Return (x, y) of the center of cell containing provided text 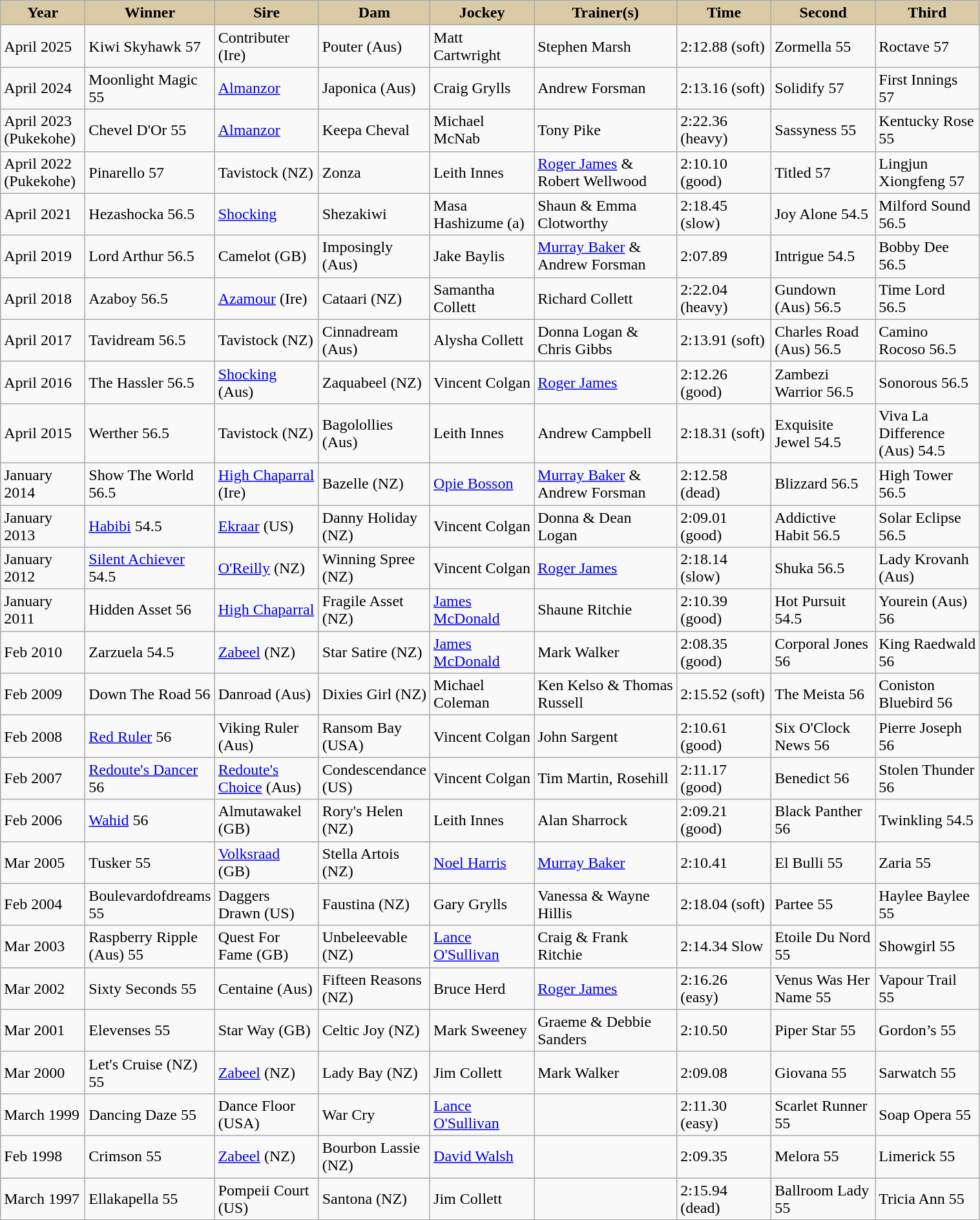
O'Reilly (NZ) (266, 569)
The Meista 56 (823, 694)
Feb 2010 (43, 653)
Andrew Campbell (606, 433)
Addictive Habit 56.5 (823, 526)
2:10.41 (724, 862)
Donna & Dean Logan (606, 526)
Raspberry Ripple (Aus) 55 (150, 946)
Bourbon Lassie (NZ) (374, 1157)
Piper Star 55 (823, 1030)
Feb 2006 (43, 821)
Show The World 56.5 (150, 483)
Dixies Girl (NZ) (374, 694)
Alysha Collett (482, 340)
2:12.88 (soft) (724, 47)
Dam (374, 13)
2:16.26 (easy) (724, 989)
Stephen Marsh (606, 47)
2:08.35 (good) (724, 653)
Limerick 55 (928, 1157)
Silent Achiever 54.5 (150, 569)
John Sargent (606, 737)
Solar Eclipse 56.5 (928, 526)
Hidden Asset 56 (150, 610)
Kiwi Skyhawk 57 (150, 47)
2:10.61 (good) (724, 737)
Feb 2008 (43, 737)
Danroad (Aus) (266, 694)
Ekraar (US) (266, 526)
Twinkling 54.5 (928, 821)
Michael McNab (482, 131)
Samantha Collett (482, 299)
Zonza (374, 172)
Japonica (Aus) (374, 88)
Bobby Dee 56.5 (928, 256)
Tricia Ann 55 (928, 1198)
Time Lord 56.5 (928, 299)
Werther 56.5 (150, 433)
2:15.94 (dead) (724, 1198)
Sonorous 56.5 (928, 383)
Hot Pursuit 54.5 (823, 610)
King Raedwald 56 (928, 653)
Six O'Clock News 56 (823, 737)
Jockey (482, 13)
2:12.58 (dead) (724, 483)
Alan Sharrock (606, 821)
Azamour (Ire) (266, 299)
Zarzuela 54.5 (150, 653)
2:14.34 Slow (724, 946)
March 1999 (43, 1114)
2:11.17 (good) (724, 778)
High Chaparral (Ire) (266, 483)
Cinnadream (Aus) (374, 340)
2:09.35 (724, 1157)
Charles Road (Aus) 56.5 (823, 340)
Tavidream 56.5 (150, 340)
Third (928, 13)
Milford Sound 56.5 (928, 215)
April 2016 (43, 383)
2:18.31 (soft) (724, 433)
2:22.36 (heavy) (724, 131)
January 2012 (43, 569)
Year (43, 13)
Elevenses 55 (150, 1030)
Tony Pike (606, 131)
Down The Road 56 (150, 694)
Unbeleevable (NZ) (374, 946)
Giovana 55 (823, 1073)
Let's Cruise (NZ) 55 (150, 1073)
Black Panther 56 (823, 821)
Michael Coleman (482, 694)
Soap Opera 55 (928, 1114)
Haylee Baylee 55 (928, 905)
Zaquabeel (NZ) (374, 383)
Solidify 57 (823, 88)
Lady Krovanh (Aus) (928, 569)
Redoute's Dancer 56 (150, 778)
January 2013 (43, 526)
Jake Baylis (482, 256)
Mark Sweeney (482, 1030)
Second (823, 13)
Exquisite Jewel 54.5 (823, 433)
Richard Collett (606, 299)
Bruce Herd (482, 989)
Camino Rocoso 56.5 (928, 340)
April 2015 (43, 433)
Roger James & Robert Wellwood (606, 172)
2:18.45 (slow) (724, 215)
Zambezi Warrior 56.5 (823, 383)
January 2011 (43, 610)
Santona (NZ) (374, 1198)
Cataari (NZ) (374, 299)
Tim Martin, Rosehill (606, 778)
Star Way (GB) (266, 1030)
2:15.52 (soft) (724, 694)
Mar 2001 (43, 1030)
Danny Holiday (NZ) (374, 526)
Hezashocka 56.5 (150, 215)
Imposingly (Aus) (374, 256)
Craig & Frank Ritchie (606, 946)
High Tower 56.5 (928, 483)
Centaine (Aus) (266, 989)
Feb 2009 (43, 694)
Dancing Daze 55 (150, 1114)
Vanessa & Wayne Hillis (606, 905)
Mar 2002 (43, 989)
Shocking (Aus) (266, 383)
2:18.04 (soft) (724, 905)
Gary Grylls (482, 905)
Etoile Du Nord 55 (823, 946)
Shezakiwi (374, 215)
Sarwatch 55 (928, 1073)
April 2022 (Pukekohe) (43, 172)
April 2024 (43, 88)
Sassyness 55 (823, 131)
April 2021 (43, 215)
Viking Ruler (Aus) (266, 737)
2:10.39 (good) (724, 610)
Red Ruler 56 (150, 737)
Gundown (Aus) 56.5 (823, 299)
Azaboy 56.5 (150, 299)
Sire (266, 13)
Shaun & Emma Clotworthy (606, 215)
Redoute's Choice (Aus) (266, 778)
Lord Arthur 56.5 (150, 256)
2:09.21 (good) (724, 821)
Shaune Ritchie (606, 610)
Zaria 55 (928, 862)
2:18.14 (slow) (724, 569)
Andrew Forsman (606, 88)
Kentucky Rose 55 (928, 131)
2:09.08 (724, 1073)
Shocking (266, 215)
Sixty Seconds 55 (150, 989)
Pierre Joseph 56 (928, 737)
2:12.26 (good) (724, 383)
Volksraad (GB) (266, 862)
Lingjun Xiongfeng 57 (928, 172)
2:09.01 (good) (724, 526)
Moonlight Magic 55 (150, 88)
Craig Grylls (482, 88)
Rory's Helen (NZ) (374, 821)
Venus Was Her Name 55 (823, 989)
Ken Kelso & Thomas Russell (606, 694)
Crimson 55 (150, 1157)
Time (724, 13)
2:13.16 (soft) (724, 88)
Masa Hashizume (a) (482, 215)
2:11.30 (easy) (724, 1114)
Pinarello 57 (150, 172)
Trainer(s) (606, 13)
April 2025 (43, 47)
Partee 55 (823, 905)
Celtic Joy (NZ) (374, 1030)
El Bulli 55 (823, 862)
Faustina (NZ) (374, 905)
Benedict 56 (823, 778)
Winning Spree (NZ) (374, 569)
Stella Artois (NZ) (374, 862)
Feb 1998 (43, 1157)
Tusker 55 (150, 862)
Bagolollies (Aus) (374, 433)
Ballroom Lady 55 (823, 1198)
Boulevardofdreams 55 (150, 905)
Daggers Drawn (US) (266, 905)
Quest For Fame (GB) (266, 946)
April 2017 (43, 340)
Intrigue 54.5 (823, 256)
April 2018 (43, 299)
Star Satire (NZ) (374, 653)
Habibi 54.5 (150, 526)
2:13.91 (soft) (724, 340)
2:22.04 (heavy) (724, 299)
Pompeii Court (US) (266, 1198)
April 2023 (Pukekohe) (43, 131)
Coniston Bluebird 56 (928, 694)
Showgirl 55 (928, 946)
Roctave 57 (928, 47)
2:10.10 (good) (724, 172)
April 2019 (43, 256)
Lady Bay (NZ) (374, 1073)
Noel Harris (482, 862)
Graeme & Debbie Sanders (606, 1030)
Winner (150, 13)
March 1997 (43, 1198)
Corporal Jones 56 (823, 653)
Bazelle (NZ) (374, 483)
David Walsh (482, 1157)
Pouter (Aus) (374, 47)
The Hassler 56.5 (150, 383)
Vapour Trail 55 (928, 989)
Shuka 56.5 (823, 569)
Fifteen Reasons (NZ) (374, 989)
Scarlet Runner 55 (823, 1114)
Titled 57 (823, 172)
Condescendance (US) (374, 778)
First Innings 57 (928, 88)
Feb 2004 (43, 905)
January 2014 (43, 483)
Mar 2000 (43, 1073)
Camelot (GB) (266, 256)
Yourein (Aus) 56 (928, 610)
Chevel D'Or 55 (150, 131)
Joy Alone 54.5 (823, 215)
Contributer (Ire) (266, 47)
High Chaparral (266, 610)
Mar 2005 (43, 862)
Mar 2003 (43, 946)
Melora 55 (823, 1157)
Murray Baker (606, 862)
Fragile Asset (NZ) (374, 610)
Zormella 55 (823, 47)
Blizzard 56.5 (823, 483)
2:07.89 (724, 256)
Ransom Bay (USA) (374, 737)
2:10.50 (724, 1030)
Dance Floor (USA) (266, 1114)
Matt Cartwright (482, 47)
War Cry (374, 1114)
Wahid 56 (150, 821)
Stolen Thunder 56 (928, 778)
Ellakapella 55 (150, 1198)
Almutawakel (GB) (266, 821)
Feb 2007 (43, 778)
Viva La Difference (Aus) 54.5 (928, 433)
Donna Logan & Chris Gibbs (606, 340)
Opie Bosson (482, 483)
Gordon’s 55 (928, 1030)
Keepa Cheval (374, 131)
